Identify which cell holds the provided text, then report its (x, y) central coordinate. 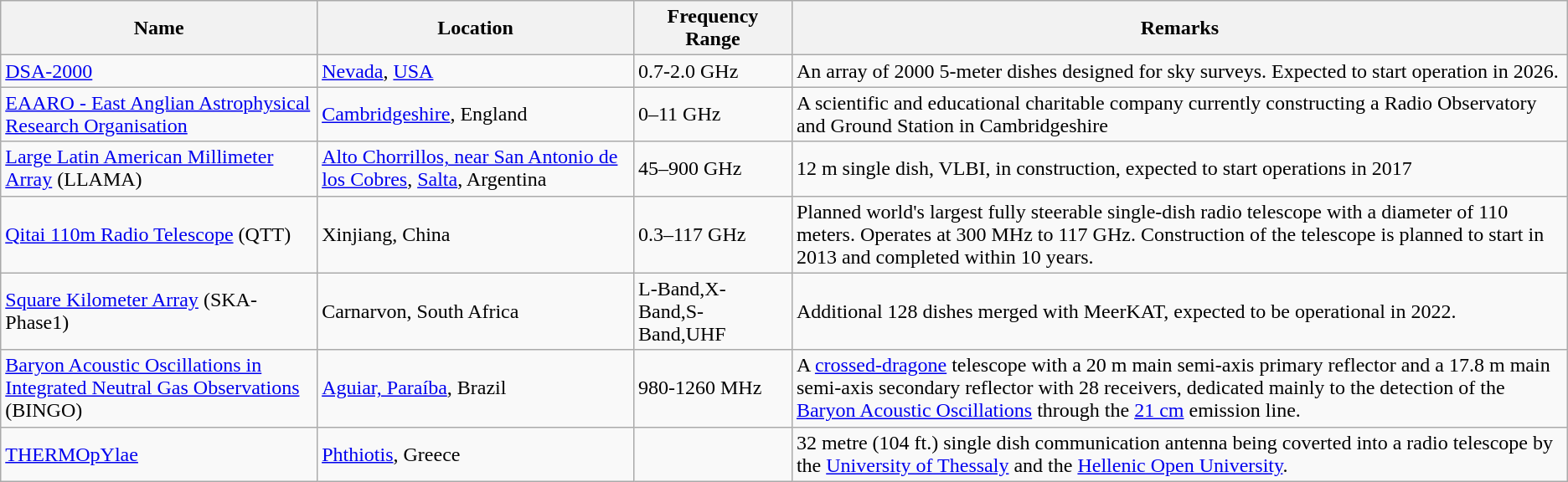
EAARO - East Anglian Astrophysical Research Organisation (159, 114)
A scientific and educational charitable company currently constructing a Radio Observatory and Ground Station in Cambridgeshire (1179, 114)
Large Latin American Millimeter Array (LLAMA) (159, 169)
Square Kilometer Array (SKA-Phase1) (159, 311)
THERMOpYlae (159, 454)
Additional 128 dishes merged with MeerKAT, expected to be operational in 2022. (1179, 311)
DSA-2000 (159, 71)
Name (159, 28)
0–11 GHz (712, 114)
Nevada, USA (476, 71)
Baryon Acoustic Oscillations in Integrated Neutral Gas Observations (BINGO) (159, 388)
Xinjiang, China (476, 234)
Qitai 110m Radio Telescope (QTT) (159, 234)
45–900 GHz (712, 169)
Location (476, 28)
980-1260 MHz (712, 388)
Frequency Range (712, 28)
Cambridgeshire, England (476, 114)
L-Band,X-Band,S-Band,UHF (712, 311)
0.3–117 GHz (712, 234)
Aguiar, Paraíba, Brazil (476, 388)
Carnarvon, South Africa (476, 311)
Remarks (1179, 28)
Alto Chorrillos, near San Antonio de los Cobres, Salta, Argentina (476, 169)
12 m single dish, VLBI, in construction, expected to start operations in 2017 (1179, 169)
An array of 2000 5-meter dishes designed for sky surveys. Expected to start operation in 2026. (1179, 71)
0.7-2.0 GHz (712, 71)
Phthiotis, Greece (476, 454)
